For the text-containing cell, return its midpoint in [X, Y] coordinate format. 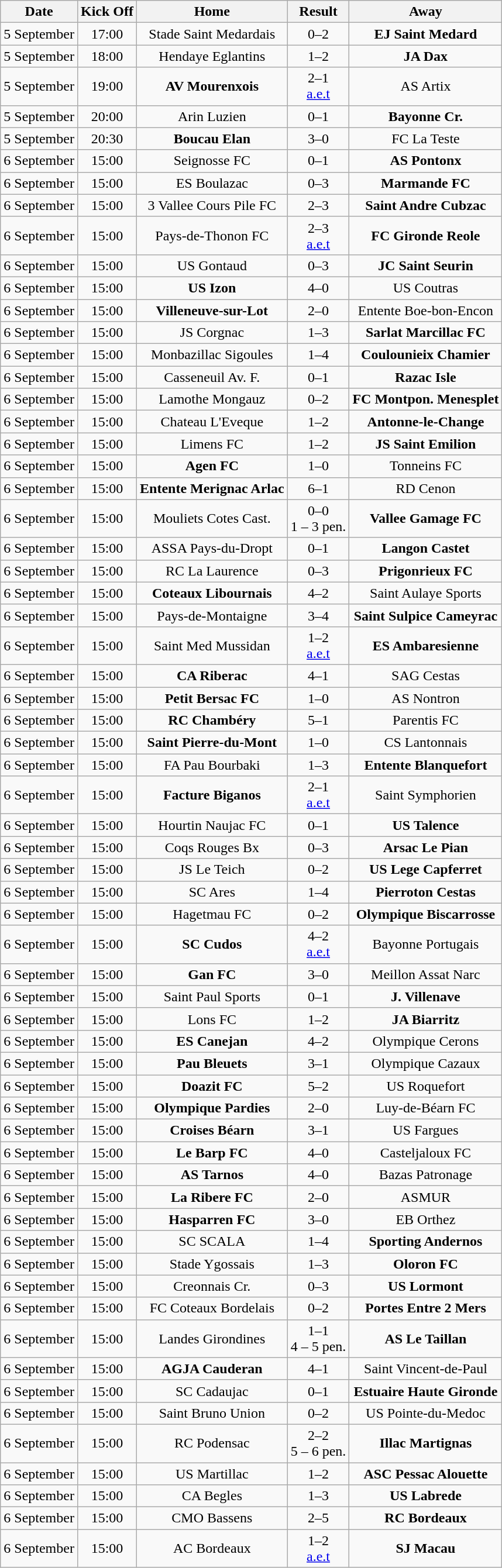
Saint Vincent-de-Paul [426, 1369]
Oloron FC [426, 1264]
Illac Martignas [426, 1443]
Stade Saint Medardais [212, 34]
6–1 [318, 488]
JA Biarritz [426, 1019]
EB Orthez [426, 1219]
3 Vallee Cours Pile FC [212, 205]
Entente Boe-bon-Encon [426, 311]
SAG Cestas [426, 676]
Result [318, 12]
Prigonrieux FC [426, 571]
AS Artix [426, 87]
Limens FC [212, 444]
Facture Biganos [212, 795]
ASMUR [426, 1197]
Boucau Elan [212, 139]
2–3 [318, 205]
Pau Bleuets [212, 1063]
2–5 [318, 1518]
Estuaire Haute Gironde [426, 1391]
RC La Laurence [212, 571]
CA Riberac [212, 676]
Luy-de-Béarn FC [426, 1108]
Hendaye Eglantins [212, 56]
Bayonne Cr. [426, 116]
FC Gironde Reole [426, 235]
J. Villenave [426, 997]
RC Chambéry [212, 721]
Casseneuil Av. F. [212, 377]
Croises Béarn [212, 1131]
Le Barp FC [212, 1153]
AGJA Cauderan [212, 1369]
Away [426, 12]
5–2 [318, 1086]
Entente Blanquefort [426, 765]
Pierroton Cestas [426, 892]
Hasparren FC [212, 1219]
CS Lantonnais [426, 743]
Date [39, 12]
CA Begles [212, 1496]
Entente Merignac Arlac [212, 488]
AS Tarnos [212, 1175]
Bazas Patronage [426, 1175]
FC Coteaux Bordelais [212, 1308]
Saint Andre Cubzac [426, 205]
Portes Entre 2 Mers [426, 1308]
Meillon Assat Narc [426, 974]
Razac Isle [426, 377]
Lons FC [212, 1019]
Home [212, 12]
Lamothe Mongauz [212, 399]
0–0 1 – 3 pen. [318, 518]
Landes Girondines [212, 1338]
Langon Castet [426, 549]
Saint Pierre-du-Mont [212, 743]
Coteaux Libournais [212, 593]
US Lormont [426, 1286]
Antonne-le-Change [426, 422]
ES Canejan [212, 1041]
Hagetmau FC [212, 914]
Sarlat Marcillac FC [426, 333]
Saint Symphorien [426, 795]
FC La Teste [426, 139]
Hourtin Naujac FC [212, 825]
Sporting Andernos [426, 1242]
RC Bordeaux [426, 1518]
US Gontaud [212, 266]
Creonnais Cr. [212, 1286]
Monbazillac Sigoules [212, 355]
20:30 [106, 139]
18:00 [106, 56]
1–1 4 – 5 pen. [318, 1338]
Coqs Rouges Bx [212, 847]
17:00 [106, 34]
Saint Bruno Union [212, 1413]
2–2 5 – 6 pen. [318, 1443]
Mouliets Cotes Cast. [212, 518]
Arsac Le Pian [426, 847]
US Roquefort [426, 1086]
Pays-de-Montaigne [212, 615]
5–1 [318, 721]
JS Corgnac [212, 333]
SC SCALA [212, 1242]
AC Bordeaux [212, 1549]
US Lege Capferret [426, 870]
Saint Med Mussidan [212, 646]
Arin Luzien [212, 116]
Kick Off [106, 12]
ES Boulazac [212, 183]
Casteljaloux FC [426, 1153]
FA Pau Bourbaki [212, 765]
US Martillac [212, 1473]
Vallee Gamage FC [426, 518]
Gan FC [212, 974]
Saint Sulpice Cameyrac [426, 615]
JS Saint Emilion [426, 444]
Saint Aulaye Sports [426, 593]
Villeneuve-sur-Lot [212, 311]
Tonneins FC [426, 466]
Parentis FC [426, 721]
ES Ambaresienne [426, 646]
Doazit FC [212, 1086]
AS Pontonx [426, 161]
Olympique Pardies [212, 1108]
AS Le Taillan [426, 1338]
US Izon [212, 288]
Agen FC [212, 466]
Olympique Biscarrosse [426, 914]
19:00 [106, 87]
4–2 a.e.t [318, 944]
SC Cadaujac [212, 1391]
JS Le Teich [212, 870]
SC Cudos [212, 944]
RD Cenon [426, 488]
RC Podensac [212, 1443]
Marmande FC [426, 183]
Stade Ygossais [212, 1264]
SJ Macau [426, 1549]
2–3 a.e.t [318, 235]
JA Dax [426, 56]
US Pointe-du-Medoc [426, 1413]
Petit Bersac FC [212, 698]
JC Saint Seurin [426, 266]
Chateau L'Eveque [212, 422]
US Coutras [426, 288]
Pays-de-Thonon FC [212, 235]
Olympique Cazaux [426, 1063]
Olympique Cerons [426, 1041]
US Talence [426, 825]
SC Ares [212, 892]
Saint Paul Sports [212, 997]
Coulounieix Chamier [426, 355]
La Ribere FC [212, 1197]
CMO Bassens [212, 1518]
FC Montpon. Menesplet [426, 399]
US Labrede [426, 1496]
3–4 [318, 615]
ASC Pessac Alouette [426, 1473]
ASSA Pays-du-Dropt [212, 549]
AS Nontron [426, 698]
US Fargues [426, 1131]
Seignosse FC [212, 161]
AV Mourenxois [212, 87]
20:00 [106, 116]
Bayonne Portugais [426, 944]
EJ Saint Medard [426, 34]
